From the cell containing the given text, extract its center point as (x, y) coordinate. 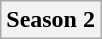
Season 2 (51, 20)
